Find where the given text appears and provide that cell's center as [X, Y] coordinate. 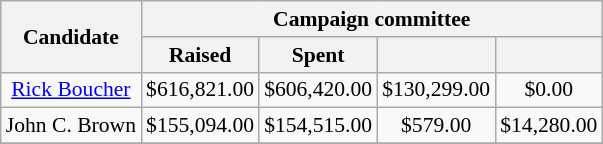
$155,094.00 [200, 126]
$0.00 [548, 90]
Rick Boucher [71, 90]
John C. Brown [71, 126]
Raised [200, 55]
Candidate [71, 36]
$14,280.00 [548, 126]
Campaign committee [372, 19]
Spent [318, 55]
$154,515.00 [318, 126]
$616,821.00 [200, 90]
$579.00 [436, 126]
$606,420.00 [318, 90]
$130,299.00 [436, 90]
